Locate the cell with the specified text and output its (x, y) center coordinate. 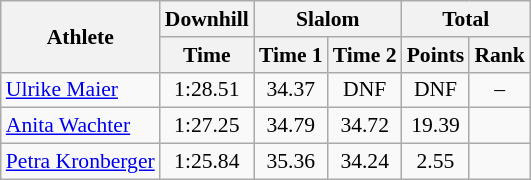
– (500, 90)
Points (436, 55)
Athlete (80, 36)
Time (207, 55)
Rank (500, 55)
Downhill (207, 19)
Time 2 (365, 55)
Ulrike Maier (80, 90)
Total (466, 19)
2.55 (436, 162)
Anita Wachter (80, 126)
34.37 (291, 90)
35.36 (291, 162)
34.72 (365, 126)
1:28.51 (207, 90)
Time 1 (291, 55)
Petra Kronberger (80, 162)
34.24 (365, 162)
1:25.84 (207, 162)
1:27.25 (207, 126)
19.39 (436, 126)
34.79 (291, 126)
Slalom (328, 19)
